Scan for the cell matching the given text and deliver its [x, y] coordinate at center. 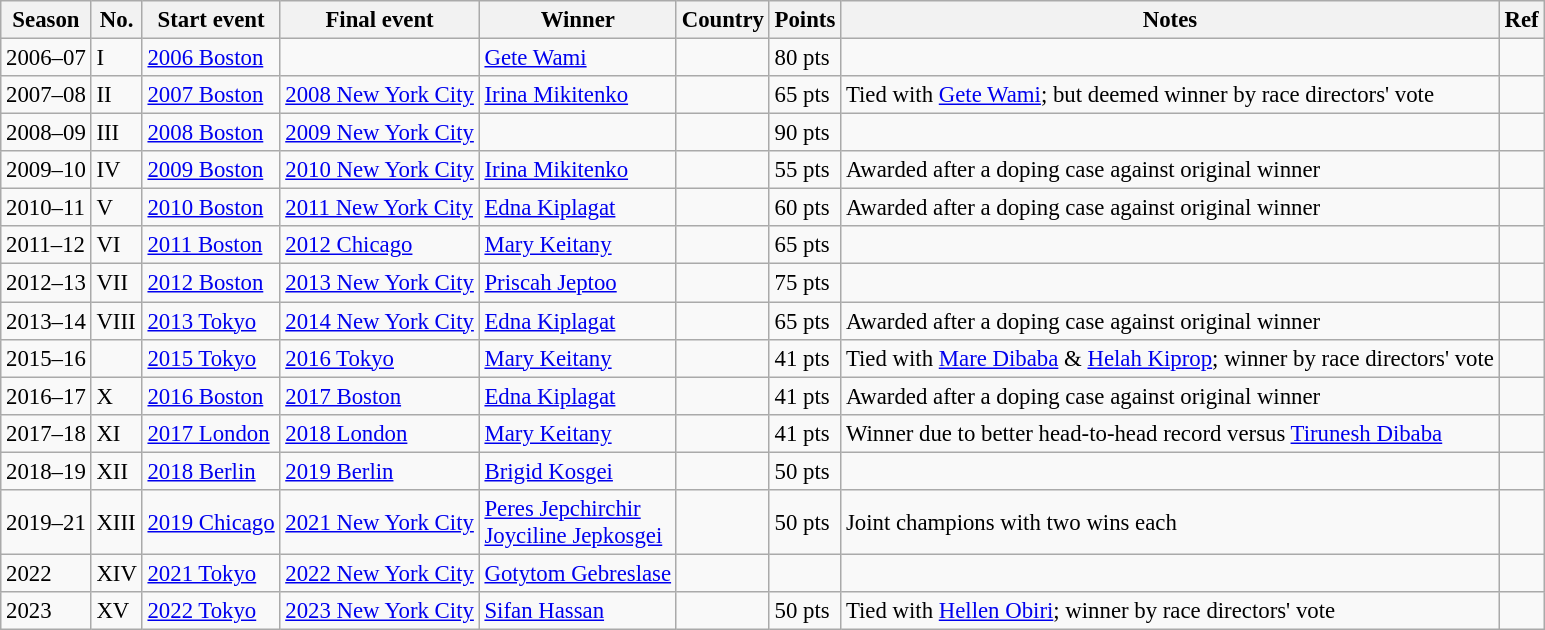
Start event [211, 20]
2011 New York City [380, 208]
2016 Tokyo [380, 358]
2006 Boston [211, 58]
Gotytom Gebreslase [578, 573]
2015 Tokyo [211, 358]
Final event [380, 20]
Tied with Gete Wami; but deemed winner by race directors' vote [1170, 95]
2017 Boston [380, 396]
2022 Tokyo [211, 611]
2010 New York City [380, 170]
2023 New York City [380, 611]
2008–09 [46, 133]
Country [722, 20]
XIII [116, 522]
2012–13 [46, 283]
V [116, 208]
2015–16 [46, 358]
2018 Berlin [211, 471]
2017 London [211, 433]
2008 New York City [380, 95]
2014 New York City [380, 321]
Ref [1522, 20]
2019 Berlin [380, 471]
VII [116, 283]
2018–19 [46, 471]
X [116, 396]
Points [804, 20]
2023 [46, 611]
2022 New York City [380, 573]
XV [116, 611]
Peres Jepchirchir Joyciline Jepkosgei [578, 522]
2010 Boston [211, 208]
Gete Wami [578, 58]
2016–17 [46, 396]
2007 Boston [211, 95]
II [116, 95]
2007–08 [46, 95]
IV [116, 170]
2013 Tokyo [211, 321]
2017–18 [46, 433]
XIV [116, 573]
75 pts [804, 283]
2011–12 [46, 245]
Notes [1170, 20]
Winner [578, 20]
2022 [46, 573]
Tied with Hellen Obiri; winner by race directors' vote [1170, 611]
2009 New York City [380, 133]
VIII [116, 321]
2021 New York City [380, 522]
2012 Chicago [380, 245]
2013 New York City [380, 283]
2019–21 [46, 522]
Priscah Jeptoo [578, 283]
2011 Boston [211, 245]
55 pts [804, 170]
VI [116, 245]
2018 London [380, 433]
I [116, 58]
80 pts [804, 58]
2013–14 [46, 321]
Tied with Mare Dibaba & Helah Kiprop; winner by race directors' vote [1170, 358]
2006–07 [46, 58]
2009–10 [46, 170]
Winner due to better head-to-head record versus Tirunesh Dibaba [1170, 433]
2010–11 [46, 208]
Season [46, 20]
XI [116, 433]
Joint champions with two wins each [1170, 522]
Brigid Kosgei [578, 471]
90 pts [804, 133]
2009 Boston [211, 170]
2012 Boston [211, 283]
2021 Tokyo [211, 573]
60 pts [804, 208]
2019 Chicago [211, 522]
III [116, 133]
Sifan Hassan [578, 611]
2008 Boston [211, 133]
2016 Boston [211, 396]
XII [116, 471]
No. [116, 20]
